Capture the cell that displays the provided text and extract its [x, y] central coordinate. 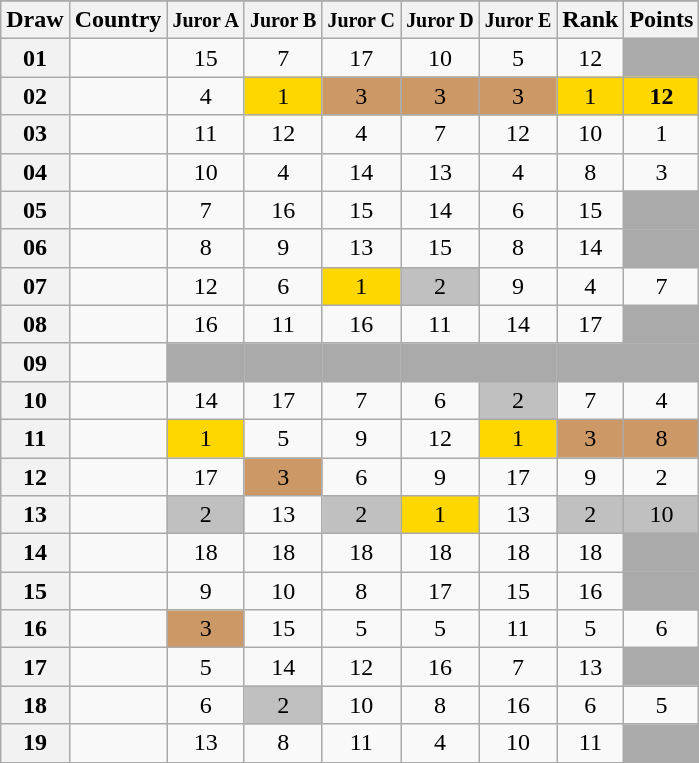
Juror E [518, 20]
Draw [35, 20]
04 [35, 172]
Juror B [283, 20]
Country [118, 20]
Juror D [440, 20]
Points [662, 20]
09 [35, 362]
Rank [590, 20]
06 [35, 248]
19 [35, 743]
05 [35, 210]
07 [35, 286]
02 [35, 96]
01 [35, 58]
Juror A [206, 20]
08 [35, 324]
03 [35, 134]
Juror C [362, 20]
